Determine the (x, y) coordinate at the center of the cell enclosing the given text.  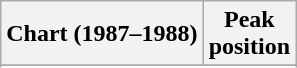
Chart (1987–1988) (102, 34)
Peakposition (249, 34)
